Determine the (x, y) coordinate at the center of the cell enclosing the given text.  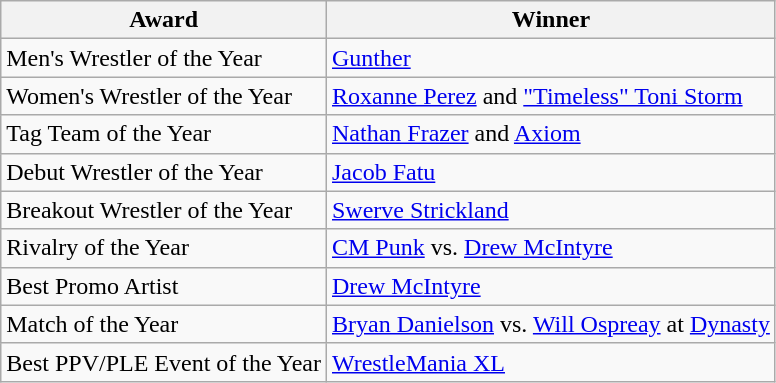
Drew McIntyre (550, 286)
Rivalry of the Year (164, 248)
Best Promo Artist (164, 286)
Debut Wrestler of the Year (164, 172)
Roxanne Perez and "Timeless" Toni Storm (550, 96)
Gunther (550, 58)
Tag Team of the Year (164, 134)
Award (164, 20)
CM Punk vs. Drew McIntyre (550, 248)
Bryan Danielson vs. Will Ospreay at Dynasty (550, 324)
Women's Wrestler of the Year (164, 96)
Men's Wrestler of the Year (164, 58)
Breakout Wrestler of the Year (164, 210)
Best PPV/PLE Event of the Year (164, 362)
Jacob Fatu (550, 172)
Winner (550, 20)
Match of the Year (164, 324)
Nathan Frazer and Axiom (550, 134)
Swerve Strickland (550, 210)
WrestleMania XL (550, 362)
